Return (x, y) of the center of cell containing provided text 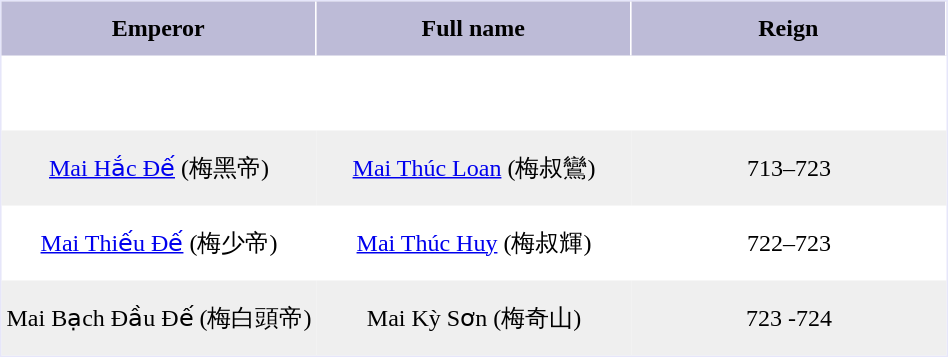
Mai Kỳ Sơn (梅奇山) (474, 318)
Mai Thiếu Đế (梅少帝) (160, 244)
722–723 (790, 244)
Mai Hắc Đế (梅黑帝) (160, 168)
Full name (474, 29)
Emperor (160, 29)
Mai Thúc Huy (梅叔輝) (474, 244)
713–723 (790, 168)
Mai Thúc Loan (梅叔鸞) (474, 168)
Reign (790, 29)
Mai Bạch Đầu Đế (梅白頭帝) (160, 318)
723 -724 (790, 318)
